Pinpoint the cell where the given text exists, returning its [x, y] midpoint coordinate. 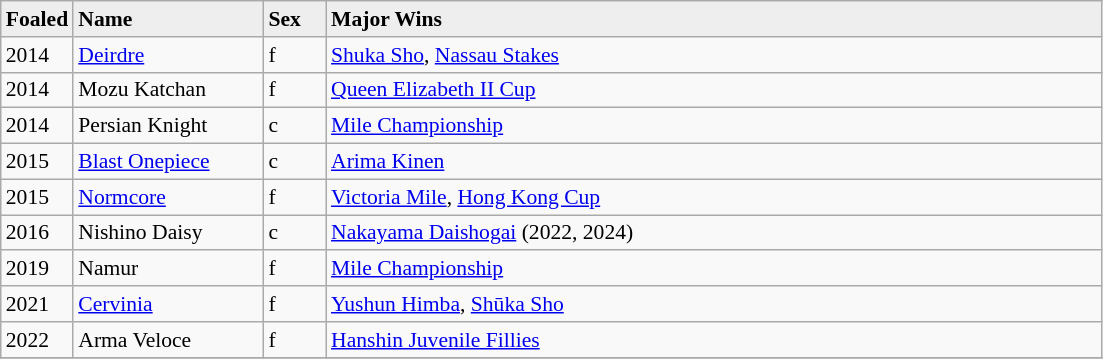
Shuka Sho, Nassau Stakes [714, 55]
Mozu Katchan [168, 90]
Hanshin Juvenile Fillies [714, 340]
Nakayama Daishogai (2022, 2024) [714, 233]
2019 [37, 269]
Major Wins [714, 19]
Victoria Mile, Hong Kong Cup [714, 197]
Foaled [37, 19]
2022 [37, 340]
Name [168, 19]
Queen Elizabeth II Cup [714, 90]
Arma Veloce [168, 340]
Cervinia [168, 304]
Namur [168, 269]
Normcore [168, 197]
Yushun Himba, Shūka Sho [714, 304]
Nishino Daisy [168, 233]
Blast Onepiece [168, 162]
Sex [294, 19]
Arima Kinen [714, 162]
2021 [37, 304]
Persian Knight [168, 126]
2016 [37, 233]
Deirdre [168, 55]
